Search for the cell housing the specified text and yield its (X, Y) center coordinate. 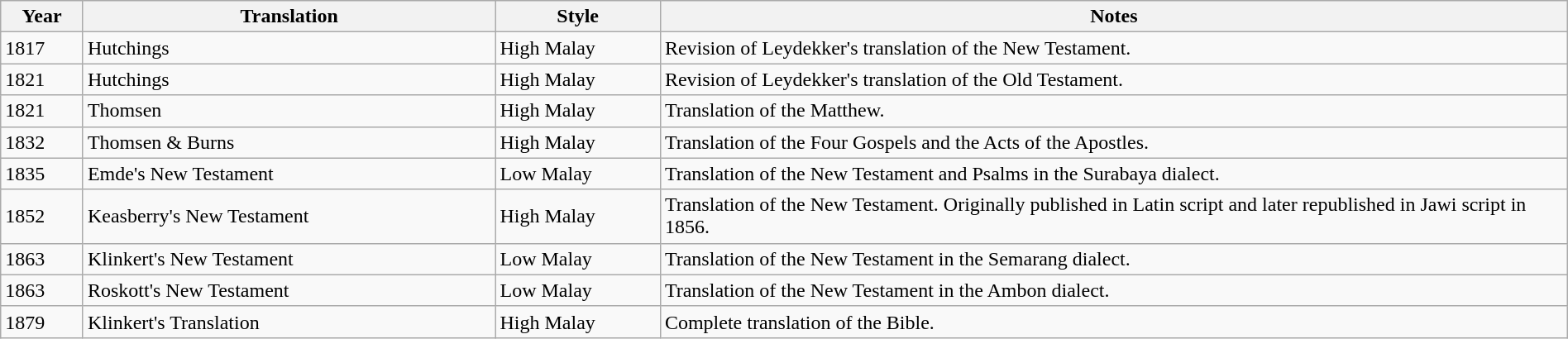
Revision of Leydekker's translation of the Old Testament. (1113, 79)
Translation (289, 17)
Klinkert's New Testament (289, 259)
Style (577, 17)
1832 (42, 142)
Translation of the Matthew. (1113, 111)
Translation of the Four Gospels and the Acts of the Apostles. (1113, 142)
Notes (1113, 17)
Revision of Leydekker's translation of the New Testament. (1113, 48)
Year (42, 17)
Translation of the New Testament in the Semarang dialect. (1113, 259)
Thomsen & Burns (289, 142)
Thomsen (289, 111)
1852 (42, 217)
Keasberry's New Testament (289, 217)
Complete translation of the Bible. (1113, 322)
1817 (42, 48)
Emde's New Testament (289, 174)
Translation of the New Testament. Originally published in Latin script and later republished in Jawi script in 1856. (1113, 217)
1835 (42, 174)
1879 (42, 322)
Klinkert's Translation (289, 322)
Translation of the New Testament in the Ambon dialect. (1113, 290)
Translation of the New Testament and Psalms in the Surabaya dialect. (1113, 174)
Roskott's New Testament (289, 290)
